Search for the cell housing the specified text and yield its [x, y] center coordinate. 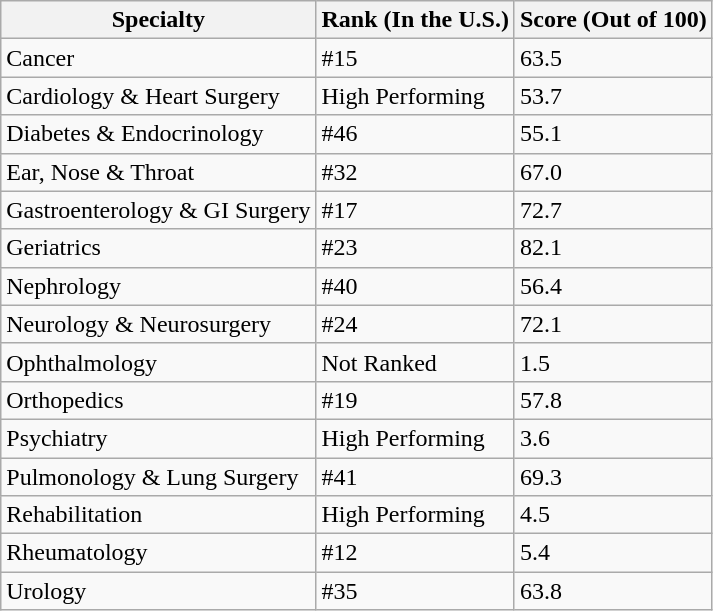
Rheumatology [158, 553]
72.1 [613, 324]
#15 [415, 58]
67.0 [613, 172]
55.1 [613, 134]
56.4 [613, 286]
Urology [158, 591]
#32 [415, 172]
Rank (In the U.S.) [415, 20]
82.1 [613, 248]
63.8 [613, 591]
Psychiatry [158, 438]
Ophthalmology [158, 362]
72.7 [613, 210]
#46 [415, 134]
#35 [415, 591]
Gastroenterology & GI Surgery [158, 210]
Nephrology [158, 286]
1.5 [613, 362]
Not Ranked [415, 362]
57.8 [613, 400]
#17 [415, 210]
Cardiology & Heart Surgery [158, 96]
#12 [415, 553]
#19 [415, 400]
Diabetes & Endocrinology [158, 134]
5.4 [613, 553]
#41 [415, 477]
Ear, Nose & Throat [158, 172]
Pulmonology & Lung Surgery [158, 477]
Orthopedics [158, 400]
4.5 [613, 515]
Rehabilitation [158, 515]
#40 [415, 286]
#24 [415, 324]
Geriatrics [158, 248]
3.6 [613, 438]
Cancer [158, 58]
53.7 [613, 96]
63.5 [613, 58]
Neurology & Neurosurgery [158, 324]
#23 [415, 248]
Specialty [158, 20]
Score (Out of 100) [613, 20]
69.3 [613, 477]
